Search for the cell housing the specified text and yield its (x, y) center coordinate. 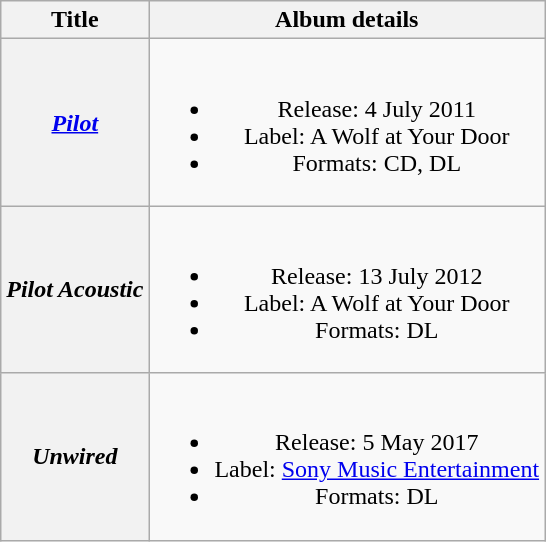
Unwired (75, 456)
Pilot Acoustic (75, 290)
Pilot (75, 122)
Release: 4 July 2011Label: A Wolf at Your DoorFormats: CD, DL (347, 122)
Release: 5 May 2017Label: Sony Music EntertainmentFormats: DL (347, 456)
Album details (347, 20)
Title (75, 20)
Release: 13 July 2012Label: A Wolf at Your DoorFormats: DL (347, 290)
